Search for the cell housing the specified text and yield its (X, Y) center coordinate. 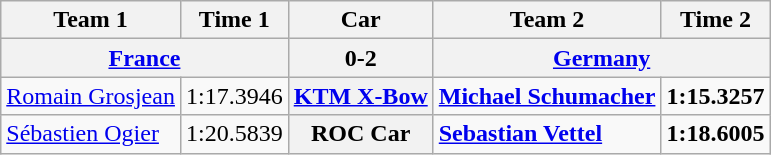
ROC Car (360, 134)
KTM X-Bow (360, 96)
Romain Grosjean (91, 96)
0-2 (360, 58)
1:20.5839 (234, 134)
Team 1 (91, 20)
Time 2 (716, 20)
Germany (602, 58)
Team 2 (547, 20)
1:18.6005 (716, 134)
Time 1 (234, 20)
1:15.3257 (716, 96)
France (144, 58)
1:17.3946 (234, 96)
Car (360, 20)
Sébastien Ogier (91, 134)
Michael Schumacher (547, 96)
Sebastian Vettel (547, 134)
